Determine the (x, y) coordinate at the center of the cell enclosing the given text.  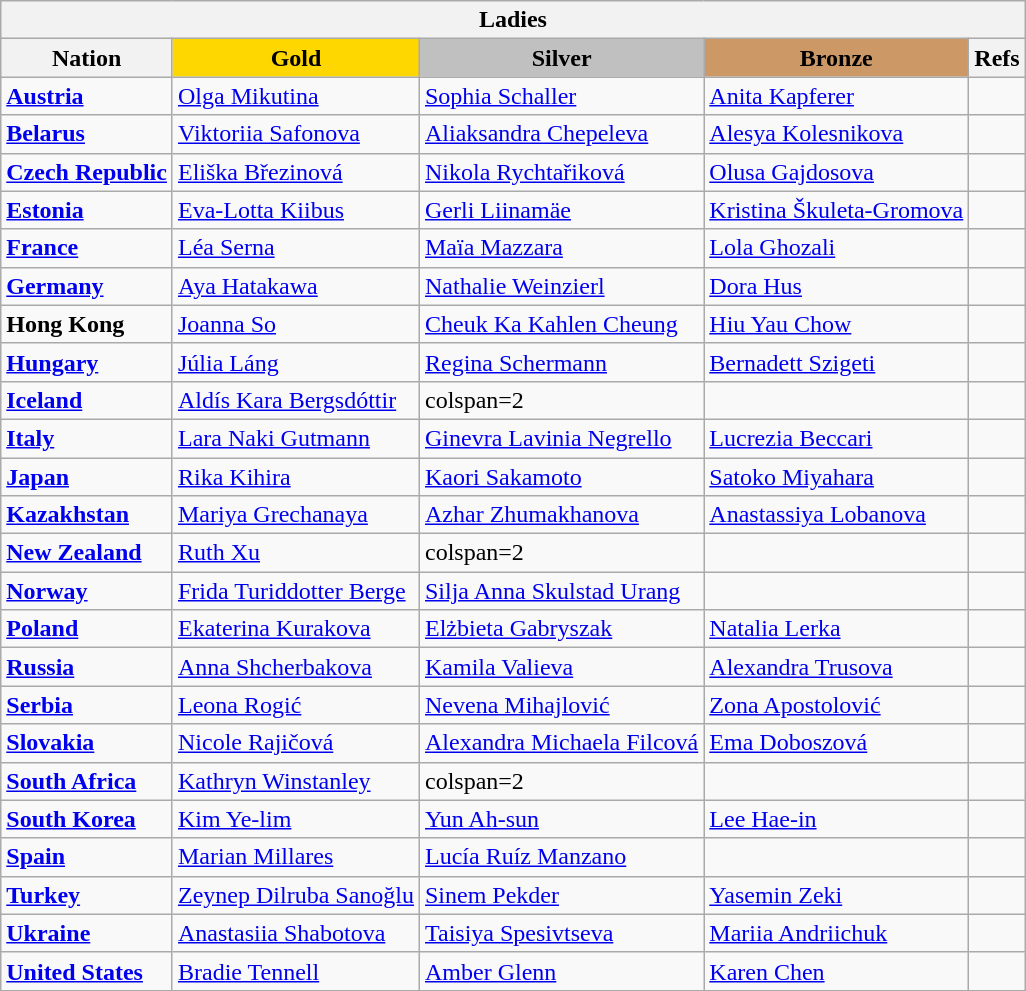
Azhar Zhumakhanova (561, 515)
Eliška Březinová (296, 172)
Lucía Ruíz Manzano (561, 857)
Poland (87, 629)
Satoko Miyahara (836, 477)
France (87, 248)
Alexandra Michaela Filcová (561, 743)
Norway (87, 591)
Kristina Škuleta-Gromova (836, 210)
Lucrezia Beccari (836, 438)
Alesya Kolesnikova (836, 134)
South Korea (87, 819)
Silver (561, 58)
Mariya Grechanaya (296, 515)
Kathryn Winstanley (296, 781)
Germany (87, 286)
Gerli Liinamäe (561, 210)
Aya Hatakawa (296, 286)
Czech Republic (87, 172)
Japan (87, 477)
Bronze (836, 58)
Slovakia (87, 743)
Olga Mikutina (296, 96)
Ekaterina Kurakova (296, 629)
Anastassiya Lobanova (836, 515)
Yun Ah-sun (561, 819)
United States (87, 971)
New Zealand (87, 553)
Aliaksandra Chepeleva (561, 134)
Hiu Yau Chow (836, 324)
Bradie Tennell (296, 971)
Cheuk Ka Kahlen Cheung (561, 324)
Eva-Lotta Kiibus (296, 210)
Lee Hae-in (836, 819)
Taisiya Spesivtseva (561, 933)
Ukraine (87, 933)
Frida Turiddotter Berge (296, 591)
Austria (87, 96)
Kaori Sakamoto (561, 477)
Lara Naki Gutmann (296, 438)
Spain (87, 857)
Ruth Xu (296, 553)
Viktoriia Safonova (296, 134)
Nikola Rychtařiková (561, 172)
Nathalie Weinzierl (561, 286)
Anna Shcherbakova (296, 667)
Kamila Valieva (561, 667)
Gold (296, 58)
Refs (997, 58)
Ladies (513, 20)
Nevena Mihajlović (561, 705)
Sinem Pekder (561, 895)
Kim Ye-lim (296, 819)
Olusa Gajdosova (836, 172)
Silja Anna Skulstad Urang (561, 591)
Anita Kapferer (836, 96)
Zeynep Dilruba Sanoğlu (296, 895)
Sophia Schaller (561, 96)
Rika Kihira (296, 477)
Zona Apostolović (836, 705)
Kazakhstan (87, 515)
Amber Glenn (561, 971)
Estonia (87, 210)
Nicole Rajičová (296, 743)
Natalia Lerka (836, 629)
Léa Serna (296, 248)
Serbia (87, 705)
Joanna So (296, 324)
Nation (87, 58)
South Africa (87, 781)
Elżbieta Gabryszak (561, 629)
Mariia Andriichuk (836, 933)
Yasemin Zeki (836, 895)
Alexandra Trusova (836, 667)
Hong Kong (87, 324)
Ema Doboszová (836, 743)
Marian Millares (296, 857)
Aldís Kara Bergsdóttir (296, 400)
Regina Schermann (561, 362)
Leona Rogić (296, 705)
Anastasiia Shabotova (296, 933)
Belarus (87, 134)
Dora Hus (836, 286)
Maïa Mazzara (561, 248)
Bernadett Szigeti (836, 362)
Lola Ghozali (836, 248)
Ginevra Lavinia Negrello (561, 438)
Turkey (87, 895)
Karen Chen (836, 971)
Hungary (87, 362)
Italy (87, 438)
Júlia Láng (296, 362)
Russia (87, 667)
Iceland (87, 400)
